Return the (x, y) coordinate for the center point of the cell that contains the specified text.  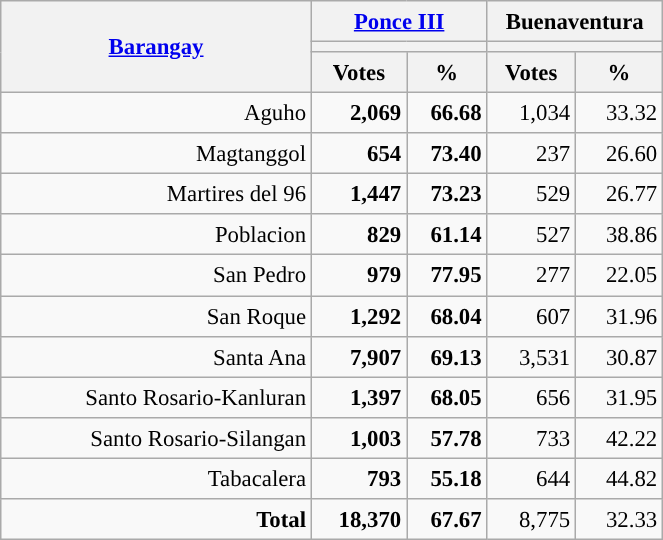
30.87 (618, 356)
26.60 (618, 154)
2,069 (358, 114)
Santo Rosario-Silangan (156, 438)
7,907 (358, 356)
31.96 (618, 316)
73.23 (447, 194)
68.05 (447, 398)
Buenaventura (575, 22)
Santa Ana (156, 356)
73.40 (447, 154)
1,034 (532, 114)
San Pedro (156, 276)
26.77 (618, 194)
57.78 (447, 438)
Total (156, 520)
Poblacion (156, 234)
1,397 (358, 398)
66.68 (447, 114)
527 (532, 234)
Aguho (156, 114)
69.13 (447, 356)
Tabacalera (156, 478)
Barangay (156, 47)
55.18 (447, 478)
529 (532, 194)
31.95 (618, 398)
33.32 (618, 114)
Martires del 96 (156, 194)
67.67 (447, 520)
18,370 (358, 520)
644 (532, 478)
77.95 (447, 276)
22.05 (618, 276)
793 (358, 478)
733 (532, 438)
Ponce III (399, 22)
42.22 (618, 438)
1,292 (358, 316)
1,003 (358, 438)
237 (532, 154)
San Roque (156, 316)
Magtanggol (156, 154)
607 (532, 316)
654 (358, 154)
32.33 (618, 520)
3,531 (532, 356)
Santo Rosario-Kanluran (156, 398)
8,775 (532, 520)
979 (358, 276)
656 (532, 398)
68.04 (447, 316)
829 (358, 234)
38.86 (618, 234)
61.14 (447, 234)
44.82 (618, 478)
1,447 (358, 194)
277 (532, 276)
